Scan for the cell matching the given text and deliver its [x, y] coordinate at center. 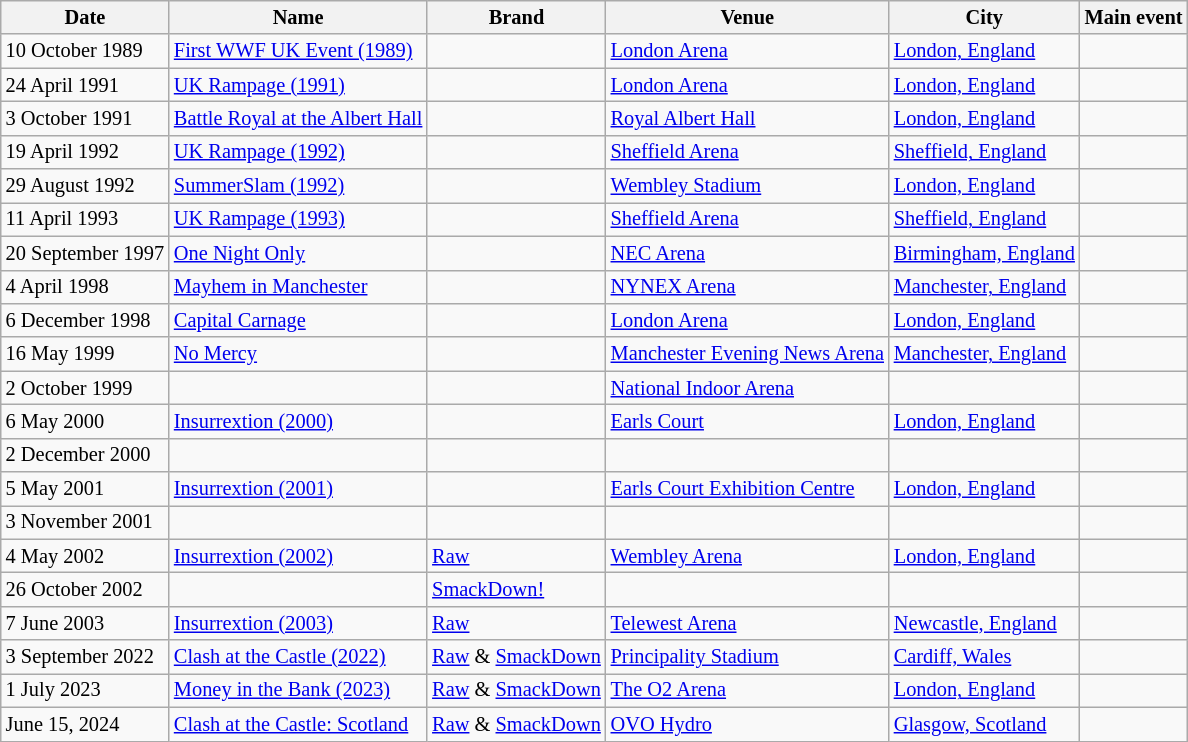
June 15, 2024 [85, 724]
2 October 1999 [85, 388]
4 May 2002 [85, 556]
Insurrextion (2000) [298, 421]
One Night Only [298, 253]
16 May 1999 [85, 354]
Name [298, 17]
4 April 1998 [85, 287]
Date [85, 17]
Money in the Bank (2023) [298, 690]
20 September 1997 [85, 253]
Insurrextion (2001) [298, 489]
Wembley Arena [748, 556]
SummerSlam (1992) [298, 186]
Venue [748, 17]
10 October 1989 [85, 51]
2 December 2000 [85, 455]
26 October 2002 [85, 589]
Birmingham, England [984, 253]
National Indoor Arena [748, 388]
24 April 1991 [85, 85]
NYNEX Arena [748, 287]
OVO Hydro [748, 724]
11 April 1993 [85, 219]
Brand [516, 17]
29 August 1992 [85, 186]
Main event [1134, 17]
Newcastle, England [984, 623]
Manchester Evening News Arena [748, 354]
SmackDown! [516, 589]
3 November 2001 [85, 522]
Earls Court [748, 421]
6 December 1998 [85, 320]
First WWF UK Event (1989) [298, 51]
3 September 2022 [85, 657]
6 May 2000 [85, 421]
City [984, 17]
Battle Royal at the Albert Hall [298, 118]
Clash at the Castle: Scotland [298, 724]
Mayhem in Manchester [298, 287]
The O2 Arena [748, 690]
Cardiff, Wales [984, 657]
Wembley Stadium [748, 186]
5 May 2001 [85, 489]
1 July 2023 [85, 690]
Clash at the Castle (2022) [298, 657]
UK Rampage (1992) [298, 152]
Glasgow, Scotland [984, 724]
No Mercy [298, 354]
UK Rampage (1993) [298, 219]
3 October 1991 [85, 118]
Earls Court Exhibition Centre [748, 489]
Royal Albert Hall [748, 118]
Insurrextion (2002) [298, 556]
Telewest Arena [748, 623]
Capital Carnage [298, 320]
Principality Stadium [748, 657]
UK Rampage (1991) [298, 85]
Insurrextion (2003) [298, 623]
7 June 2003 [85, 623]
19 April 1992 [85, 152]
NEC Arena [748, 253]
